From the cell containing the given text, extract its center point as [x, y] coordinate. 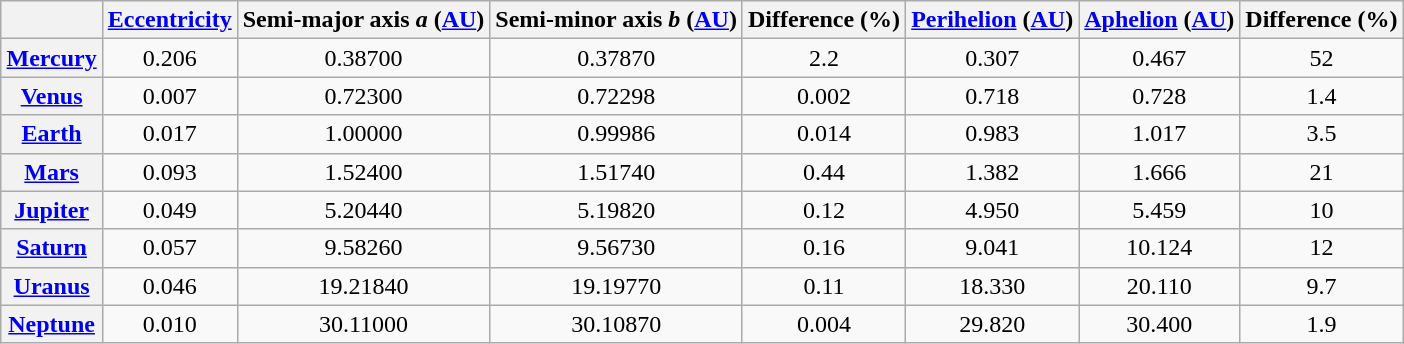
0.007 [170, 96]
0.983 [992, 134]
Mercury [52, 58]
0.049 [170, 210]
9.56730 [616, 248]
Aphelion (AU) [1160, 20]
0.057 [170, 248]
12 [1322, 248]
30.11000 [364, 324]
0.44 [824, 172]
1.52400 [364, 172]
18.330 [992, 286]
0.307 [992, 58]
0.72300 [364, 96]
0.004 [824, 324]
10 [1322, 210]
10.124 [1160, 248]
0.12 [824, 210]
9.041 [992, 248]
21 [1322, 172]
1.017 [1160, 134]
0.014 [824, 134]
Semi-major axis a (AU) [364, 20]
0.718 [992, 96]
0.72298 [616, 96]
19.21840 [364, 286]
4.950 [992, 210]
19.19770 [616, 286]
0.206 [170, 58]
1.00000 [364, 134]
0.11 [824, 286]
20.110 [1160, 286]
29.820 [992, 324]
5.20440 [364, 210]
30.10870 [616, 324]
Saturn [52, 248]
Jupiter [52, 210]
Perihelion (AU) [992, 20]
1.4 [1322, 96]
0.728 [1160, 96]
Neptune [52, 324]
Eccentricity [170, 20]
5.459 [1160, 210]
9.7 [1322, 286]
0.38700 [364, 58]
30.400 [1160, 324]
Mars [52, 172]
Venus [52, 96]
1.382 [992, 172]
0.093 [170, 172]
2.2 [824, 58]
0.046 [170, 286]
0.37870 [616, 58]
9.58260 [364, 248]
0.010 [170, 324]
0.467 [1160, 58]
0.16 [824, 248]
52 [1322, 58]
0.017 [170, 134]
1.51740 [616, 172]
3.5 [1322, 134]
Uranus [52, 286]
Semi-minor axis b (AU) [616, 20]
1.666 [1160, 172]
0.002 [824, 96]
5.19820 [616, 210]
0.99986 [616, 134]
Earth [52, 134]
1.9 [1322, 324]
